Extract the (X, Y) coordinate from the center of the cell holding the provided text.  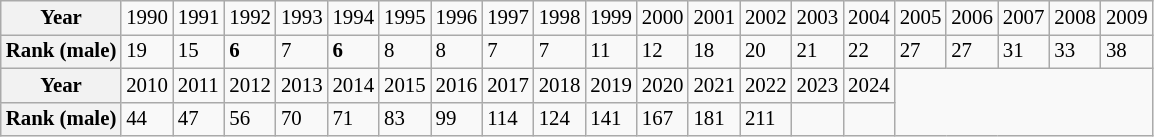
2006 (972, 18)
2024 (869, 85)
124 (560, 119)
83 (405, 119)
1995 (405, 18)
2018 (560, 85)
11 (611, 51)
2022 (766, 85)
18 (714, 51)
1998 (560, 18)
2023 (818, 85)
1990 (147, 18)
44 (147, 119)
99 (457, 119)
2015 (405, 85)
211 (766, 119)
56 (250, 119)
22 (869, 51)
141 (611, 119)
20 (766, 51)
2008 (1075, 18)
2009 (1127, 18)
2021 (714, 85)
167 (663, 119)
1999 (611, 18)
70 (302, 119)
2010 (147, 85)
1992 (250, 18)
33 (1075, 51)
2003 (818, 18)
2007 (1024, 18)
2013 (302, 85)
2014 (354, 85)
47 (199, 119)
19 (147, 51)
71 (354, 119)
1993 (302, 18)
2005 (921, 18)
1991 (199, 18)
2020 (663, 85)
181 (714, 119)
2002 (766, 18)
2012 (250, 85)
2001 (714, 18)
31 (1024, 51)
15 (199, 51)
2011 (199, 85)
114 (508, 119)
38 (1127, 51)
2016 (457, 85)
1994 (354, 18)
1996 (457, 18)
1997 (508, 18)
2000 (663, 18)
2004 (869, 18)
12 (663, 51)
2017 (508, 85)
2019 (611, 85)
21 (818, 51)
